Search for the cell housing the specified text and yield its [X, Y] center coordinate. 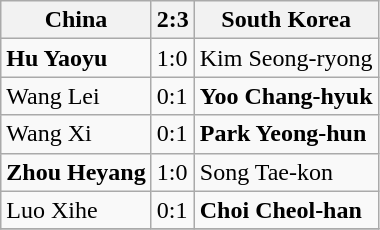
Choi Cheol-han [286, 210]
Kim Seong-ryong [286, 58]
China [76, 20]
Hu Yaoyu [76, 58]
Song Tae-kon [286, 172]
South Korea [286, 20]
2:3 [172, 20]
Yoo Chang-hyuk [286, 96]
Wang Lei [76, 96]
Zhou Heyang [76, 172]
Luo Xihe [76, 210]
Wang Xi [76, 134]
Park Yeong-hun [286, 134]
